Capture the cell that displays the provided text and extract its [x, y] central coordinate. 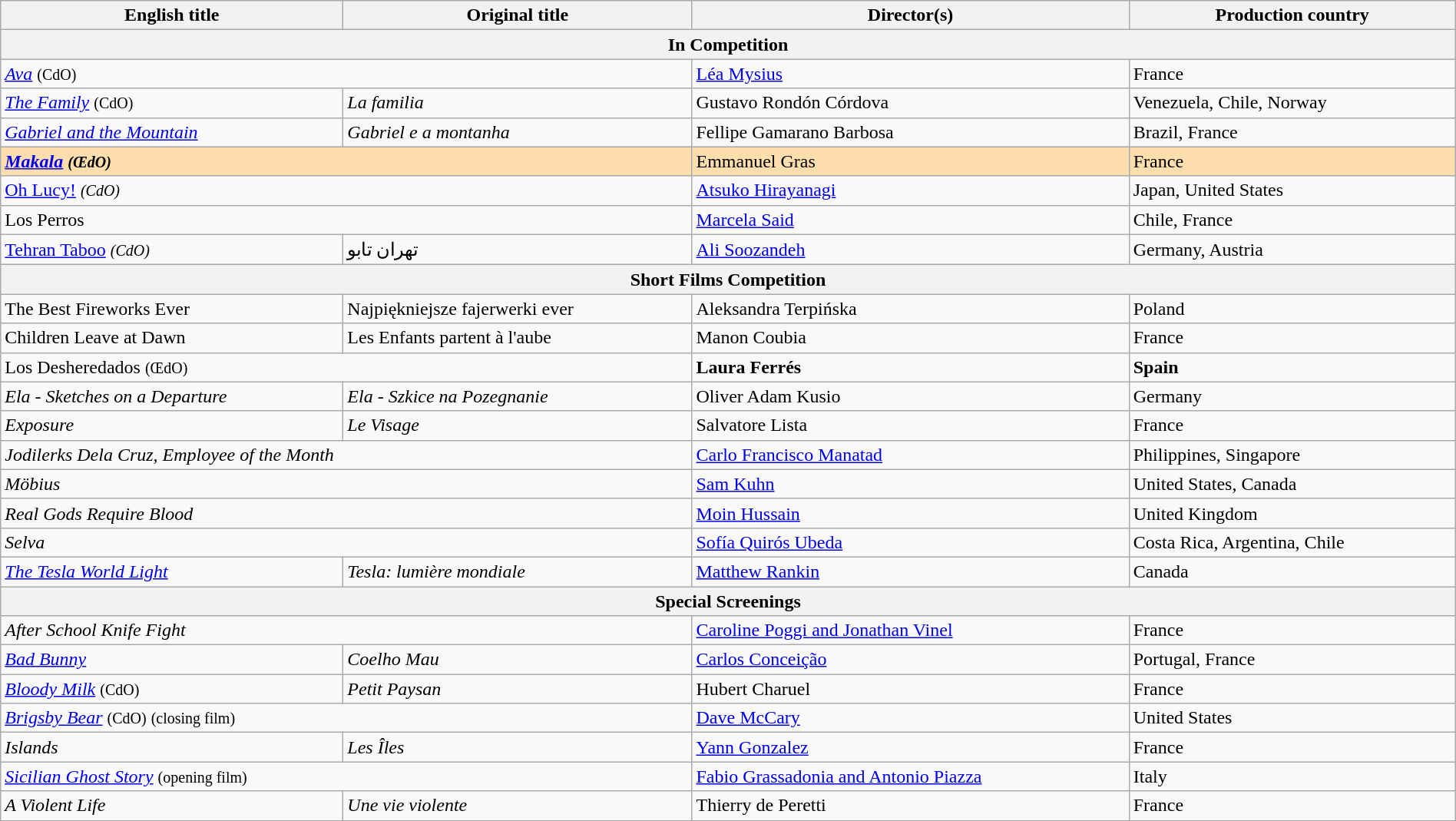
Ela - Szkice na Pozegnanie [518, 396]
Tesla: lumière mondiale [518, 571]
Salvatore Lista [911, 425]
The Family (CdO) [172, 103]
Costa Rica, Argentina, Chile [1292, 542]
Hubert Charuel [911, 689]
Italy [1292, 776]
The Best Fireworks Ever [172, 309]
Caroline Poggi and Jonathan Vinel [911, 631]
Moin Hussain [911, 513]
Exposure [172, 425]
Fabio Grassadonia and Antonio Piazza [911, 776]
Fellipe Gamarano Barbosa [911, 132]
تهران تابو [518, 250]
Gabriel and the Mountain [172, 132]
Original title [518, 15]
Brazil, France [1292, 132]
Oliver Adam Kusio [911, 396]
La familia [518, 103]
Möbius [346, 484]
Les Enfants partent à l'aube [518, 338]
Poland [1292, 309]
Germany [1292, 396]
Los Perros [346, 220]
Le Visage [518, 425]
Bad Bunny [172, 660]
Real Gods Require Blood [346, 513]
Atsuko Hirayanagi [911, 190]
Philippines, Singapore [1292, 455]
Selva [346, 542]
Germany, Austria [1292, 250]
Ali Soozandeh [911, 250]
Petit Paysan [518, 689]
Najpiękniejsze fajerwerki ever [518, 309]
Makala (ŒdO) [346, 161]
Los Desheredados (ŒdO) [346, 367]
Japan, United States [1292, 190]
The Tesla World Light [172, 571]
Marcela Said [911, 220]
United States, Canada [1292, 484]
Spain [1292, 367]
Aleksandra Terpińska [911, 309]
Chile, France [1292, 220]
A Violent Life [172, 806]
United States [1292, 718]
Léa Mysius [911, 74]
Carlo Francisco Manatad [911, 455]
Carlos Conceição [911, 660]
Sam Kuhn [911, 484]
United Kingdom [1292, 513]
Production country [1292, 15]
Une vie violente [518, 806]
Tehran Taboo (CdO) [172, 250]
Gustavo Rondón Córdova [911, 103]
Gabriel e a montanha [518, 132]
Matthew Rankin [911, 571]
Sofía Quirós Ubeda [911, 542]
Venezuela, Chile, Norway [1292, 103]
Bloody Milk (CdO) [172, 689]
Laura Ferrés [911, 367]
Yann Gonzalez [911, 747]
Emmanuel Gras [911, 161]
Sicilian Ghost Story (opening film) [346, 776]
After School Knife Fight [346, 631]
Coelho Mau [518, 660]
Canada [1292, 571]
Dave McCary [911, 718]
Children Leave at Dawn [172, 338]
English title [172, 15]
Islands [172, 747]
Manon Coubia [911, 338]
Special Screenings [728, 601]
Short Films Competition [728, 280]
Oh Lucy! (CdO) [346, 190]
Thierry de Peretti [911, 806]
In Competition [728, 45]
Les Îles [518, 747]
Director(s) [911, 15]
Brigsby Bear (CdO) (closing film) [346, 718]
Ela - Sketches on a Departure [172, 396]
Portugal, France [1292, 660]
Ava (CdO) [346, 74]
Jodilerks Dela Cruz, Employee of the Month [346, 455]
